Identify which cell holds the provided text, then report its (x, y) central coordinate. 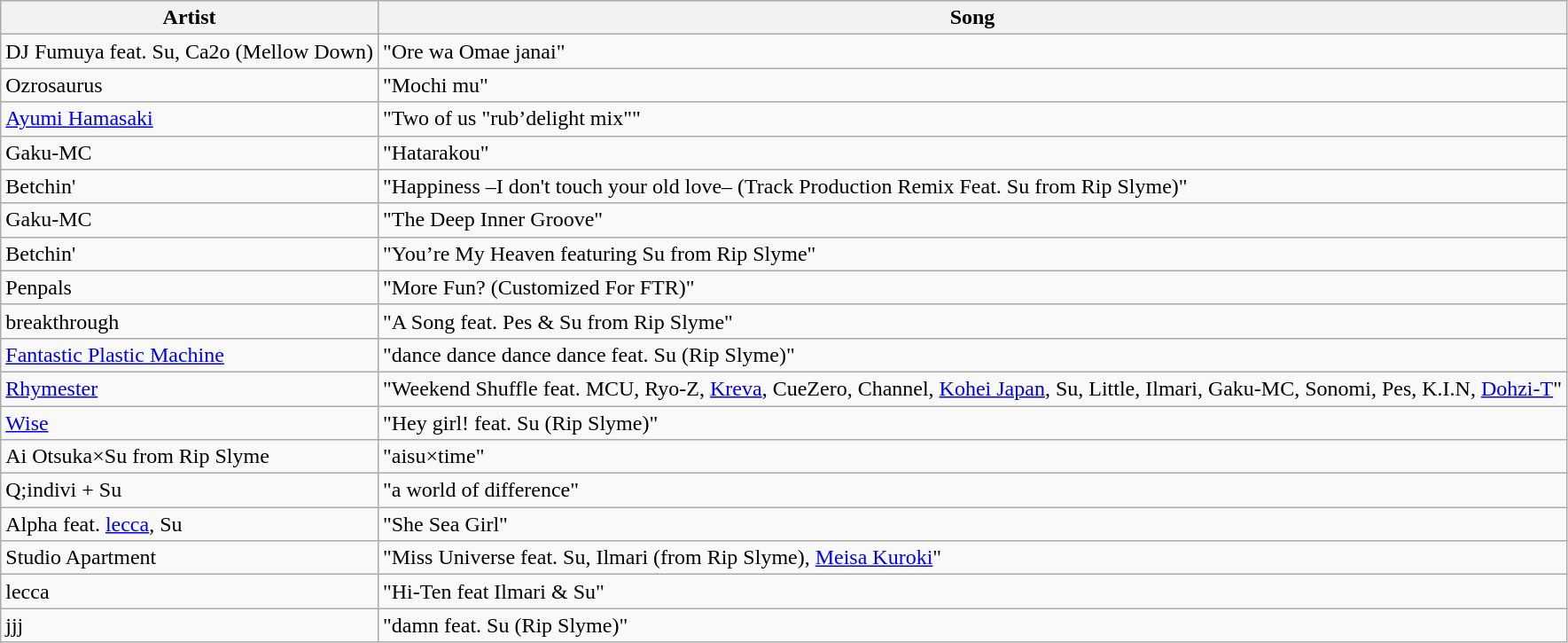
jjj (190, 625)
"The Deep Inner Groove" (971, 220)
Rhymester (190, 388)
"Miss Universe feat. Su, Ilmari (from Rip Slyme), Meisa Kuroki" (971, 558)
Song (971, 18)
"You’re My Heaven featuring Su from Rip Slyme" (971, 254)
lecca (190, 592)
"Weekend Shuffle feat. MCU, Ryo-Z, Kreva, CueZero, Channel, Kohei Japan, Su, Little, Ilmari, Gaku-MC, Sonomi, Pes, K.I.N, Dohzi-T" (971, 388)
Artist (190, 18)
"More Fun? (Customized For FTR)" (971, 287)
"Happiness –I don't touch your old love– (Track Production Remix Feat. Su from Rip Slyme)" (971, 186)
"a world of difference" (971, 490)
Studio Apartment (190, 558)
Ayumi Hamasaki (190, 119)
Ai Otsuka×Su from Rip Slyme (190, 457)
"Mochi mu" (971, 85)
Alpha feat. lecca, Su (190, 524)
"aisu×time" (971, 457)
"Two of us "rub’delight mix"" (971, 119)
breakthrough (190, 321)
"damn feat. Su (Rip Slyme)" (971, 625)
"She Sea Girl" (971, 524)
"A Song feat. Pes & Su from Rip Slyme" (971, 321)
"Hey girl! feat. Su (Rip Slyme)" (971, 423)
Fantastic Plastic Machine (190, 355)
Wise (190, 423)
"Ore wa Omae janai" (971, 51)
Q;indivi + Su (190, 490)
Penpals (190, 287)
DJ Fumuya feat. Su, Ca2o (Mellow Down) (190, 51)
"Hatarakou" (971, 153)
"Hi-Ten feat Ilmari & Su" (971, 592)
"dance dance dance dance feat. Su (Rip Slyme)" (971, 355)
Ozrosaurus (190, 85)
